Pinpoint the cell where the given text exists, returning its [x, y] midpoint coordinate. 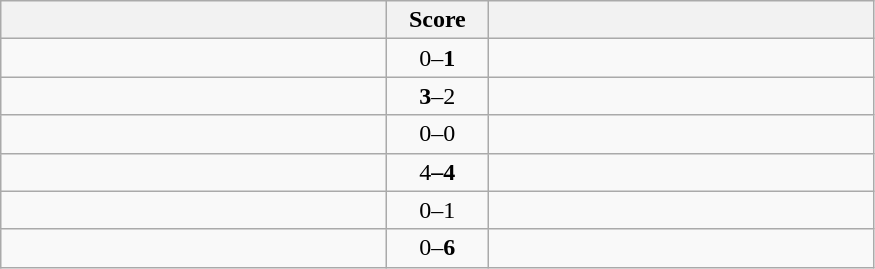
4–4 [438, 172]
0–6 [438, 248]
0–0 [438, 134]
3–2 [438, 96]
Score [438, 20]
